For the text-containing cell, return its midpoint in (X, Y) coordinate format. 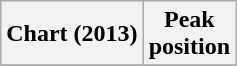
Peakposition (189, 34)
Chart (2013) (72, 34)
